Provide the (X, Y) coordinate of the cell's center where the given text is located.  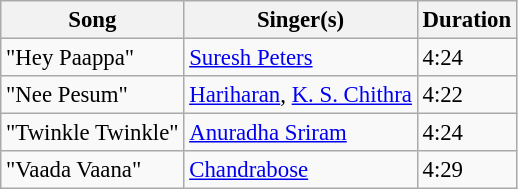
Duration (466, 20)
4:29 (466, 170)
"Twinkle Twinkle" (92, 133)
Chandrabose (300, 170)
Hariharan, K. S. Chithra (300, 95)
"Hey Paappa" (92, 58)
"Vaada Vaana" (92, 170)
Song (92, 20)
Singer(s) (300, 20)
4:22 (466, 95)
"Nee Pesum" (92, 95)
Suresh Peters (300, 58)
Anuradha Sriram (300, 133)
